Pinpoint the cell where the given text exists, returning its (X, Y) midpoint coordinate. 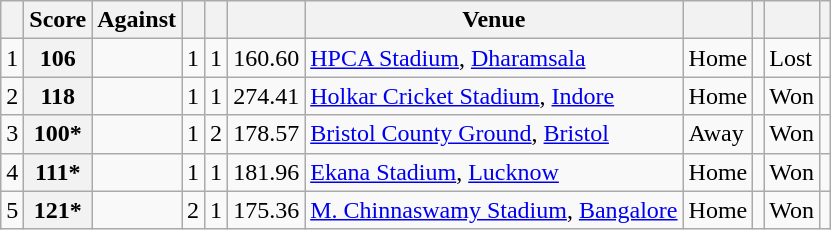
Holkar Cricket Stadium, Indore (494, 96)
118 (58, 96)
HPCA Stadium, Dharamsala (494, 58)
M. Chinnaswamy Stadium, Bangalore (494, 210)
3 (12, 134)
Bristol County Ground, Bristol (494, 134)
4 (12, 172)
160.60 (266, 58)
100* (58, 134)
Ekana Stadium, Lucknow (494, 172)
Lost (792, 58)
Against (137, 20)
5 (12, 210)
121* (58, 210)
175.36 (266, 210)
181.96 (266, 172)
Venue (494, 20)
106 (58, 58)
111* (58, 172)
274.41 (266, 96)
Away (718, 134)
Score (58, 20)
178.57 (266, 134)
